For the text-containing cell, return its midpoint in [x, y] coordinate format. 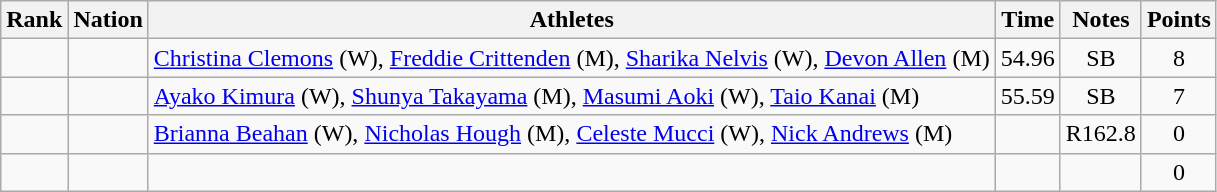
Rank [34, 20]
Athletes [572, 20]
Brianna Beahan (W), Nicholas Hough (M), Celeste Mucci (W), Nick Andrews (M) [572, 134]
Nation [108, 20]
Time [1028, 20]
Points [1178, 20]
Christina Clemons (W), Freddie Crittenden (M), Sharika Nelvis (W), Devon Allen (M) [572, 58]
Notes [1100, 20]
7 [1178, 96]
54.96 [1028, 58]
R162.8 [1100, 134]
55.59 [1028, 96]
Ayako Kimura (W), Shunya Takayama (M), Masumi Aoki (W), Taio Kanai (M) [572, 96]
8 [1178, 58]
